From the cell containing the given text, extract its center point as [x, y] coordinate. 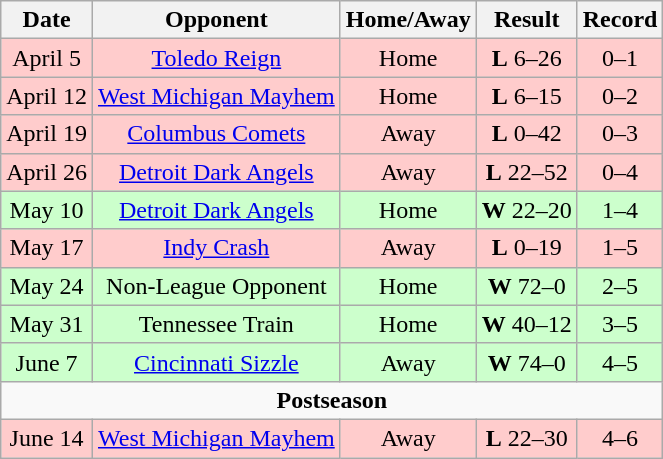
W 22–20 [526, 210]
June 7 [47, 362]
2–5 [620, 286]
0–3 [620, 134]
Opponent [216, 20]
4–6 [620, 438]
Record [620, 20]
April 19 [47, 134]
April 12 [47, 96]
0–1 [620, 58]
W 40–12 [526, 324]
L 0–42 [526, 134]
0–4 [620, 172]
May 24 [47, 286]
Non-League Opponent [216, 286]
3–5 [620, 324]
W 72–0 [526, 286]
May 10 [47, 210]
L 6–15 [526, 96]
May 17 [47, 248]
June 14 [47, 438]
Date [47, 20]
Toledo Reign [216, 58]
Result [526, 20]
April 5 [47, 58]
1–5 [620, 248]
W 74–0 [526, 362]
Indy Crash [216, 248]
April 26 [47, 172]
4–5 [620, 362]
May 31 [47, 324]
L 22–30 [526, 438]
Tennessee Train [216, 324]
Columbus Comets [216, 134]
Cincinnati Sizzle [216, 362]
Home/Away [408, 20]
L 6–26 [526, 58]
L 22–52 [526, 172]
0–2 [620, 96]
1–4 [620, 210]
L 0–19 [526, 248]
Postseason [332, 400]
